Detect which cell encompasses the target text, then output its (X, Y) center coordinate. 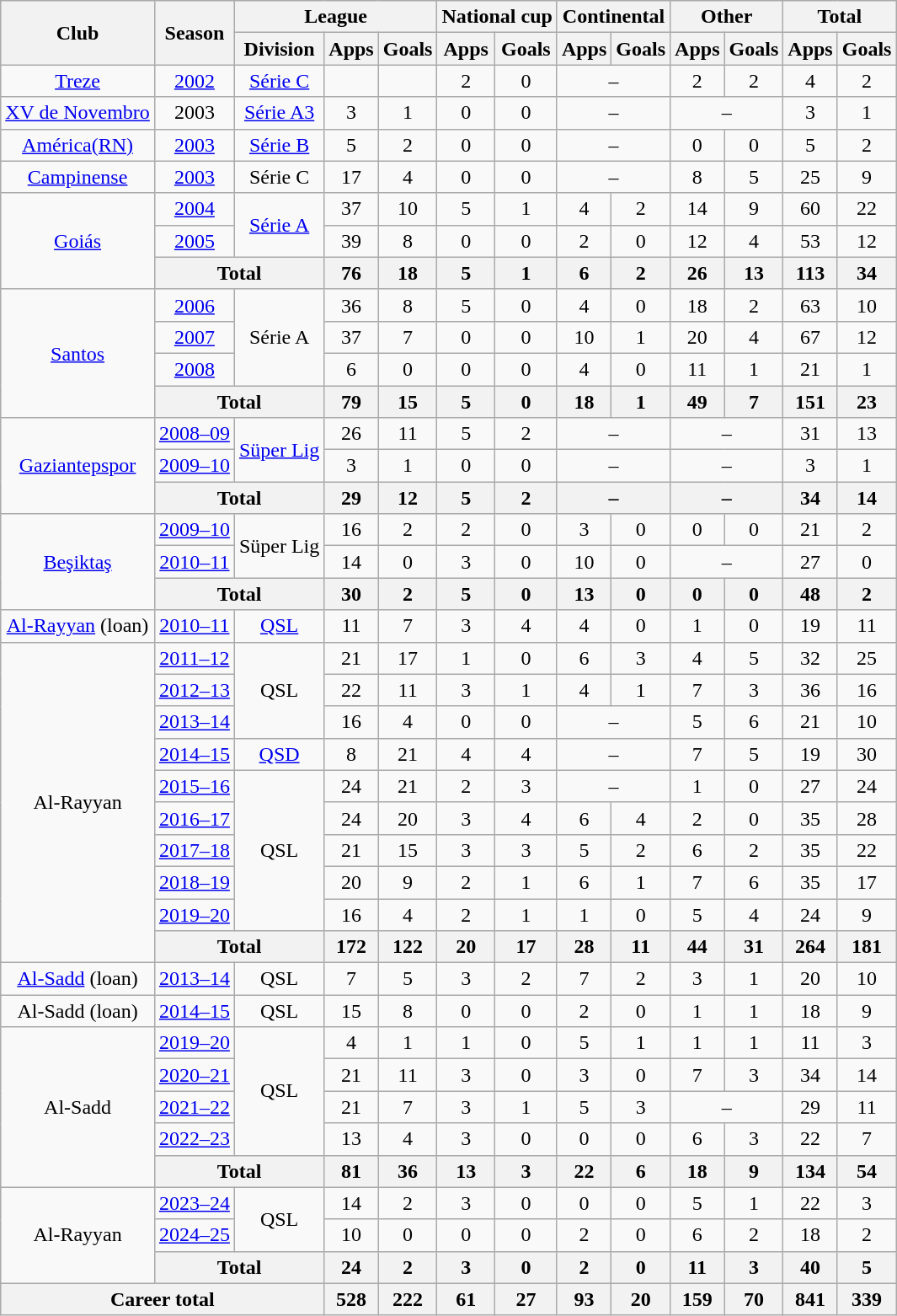
63 (810, 305)
Other (727, 17)
2011–12 (194, 658)
76 (351, 273)
151 (810, 402)
Santos (77, 353)
2012–13 (194, 690)
2016–17 (194, 818)
67 (810, 337)
Al-Sadd (77, 1107)
61 (466, 1299)
48 (810, 594)
93 (584, 1299)
122 (408, 947)
172 (351, 947)
Division (279, 49)
70 (754, 1299)
60 (810, 209)
National cup (497, 17)
159 (697, 1299)
2002 (194, 81)
Gaziantepspor (77, 466)
League (335, 17)
32 (810, 658)
2021–22 (194, 1107)
QSD (279, 754)
181 (867, 947)
XV de Novembro (77, 113)
54 (867, 1171)
134 (810, 1171)
Club (77, 33)
841 (810, 1299)
2008 (194, 369)
2023–24 (194, 1203)
49 (697, 402)
2020–21 (194, 1075)
Season (194, 33)
2008–09 (194, 434)
Campinense (77, 177)
2004 (194, 209)
2024–25 (194, 1235)
339 (867, 1299)
2005 (194, 241)
Goiás (77, 241)
222 (408, 1299)
2018–19 (194, 882)
81 (351, 1171)
Continental (613, 17)
Al-Rayyan (loan) (77, 626)
53 (810, 241)
Série A3 (279, 113)
2017–18 (194, 850)
Beşiktaş (77, 562)
América(RN) (77, 145)
Série B (279, 145)
40 (810, 1267)
Career total (163, 1299)
23 (867, 402)
39 (351, 241)
264 (810, 947)
113 (810, 273)
44 (697, 947)
2007 (194, 337)
79 (351, 402)
Treze (77, 81)
528 (351, 1299)
2015–16 (194, 786)
2022–23 (194, 1139)
2006 (194, 305)
